Capture the cell that displays the provided text and extract its (X, Y) central coordinate. 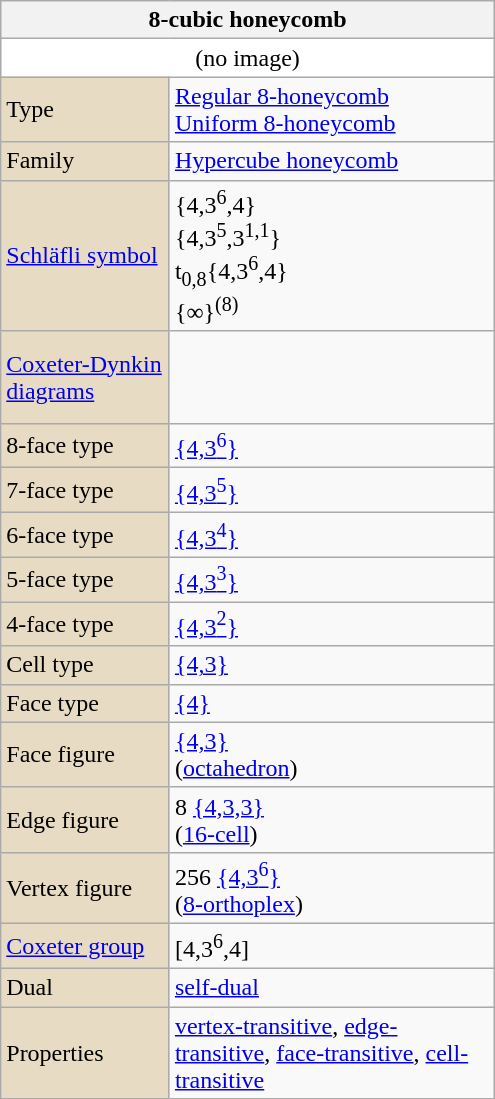
{4,35} (332, 490)
Face figure (86, 754)
Regular 8-honeycombUniform 8-honeycomb (332, 110)
(no image) (248, 58)
self-dual (332, 988)
Hypercube honeycomb (332, 161)
Coxeter-Dynkin diagrams (86, 377)
8-face type (86, 446)
{4} (332, 703)
5-face type (86, 580)
8-cubic honeycomb (248, 20)
Schläfli symbol (86, 256)
{4,36,4}{4,35,31,1}t0,8{4,36,4}{∞}(8) (332, 256)
{4,33} (332, 580)
{4,36} (332, 446)
{4,34} (332, 534)
Dual (86, 988)
Face type (86, 703)
Edge figure (86, 820)
Family (86, 161)
Properties (86, 1053)
Vertex figure (86, 888)
vertex-transitive, edge-transitive, face-transitive, cell-transitive (332, 1053)
8 {4,3,3}(16-cell) (332, 820)
4-face type (86, 624)
Type (86, 110)
[4,36,4] (332, 946)
Coxeter group (86, 946)
7-face type (86, 490)
{4,3} (332, 665)
256 {4,36}(8-orthoplex) (332, 888)
Cell type (86, 665)
{4,3}(octahedron) (332, 754)
6-face type (86, 534)
{4,32} (332, 624)
